Scan for the cell matching the given text and deliver its (x, y) coordinate at center. 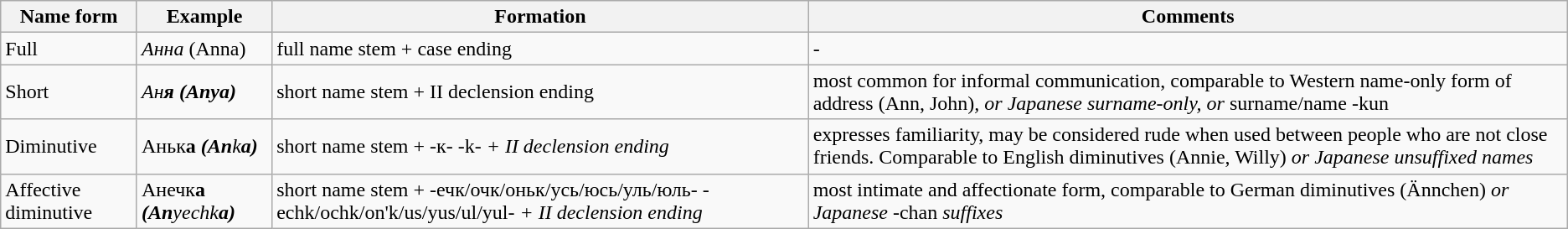
Short (69, 92)
short name stem + II declension ending (540, 92)
Анька (Anka) (204, 146)
Name form (69, 17)
Example (204, 17)
Анна (Anna) (204, 49)
- (1188, 49)
Аня (Anya) (204, 92)
Formation (540, 17)
Affective diminutive (69, 201)
short name stem + -ечк/очк/оньк/усь/юсь/уль/юль- -echk/ochk/on'k/us/yus/ul/yul- + II declension ending (540, 201)
most common for informal communication, comparable to Western name-only form of address (Ann, John), or Japanese surname-only, or surname/name -kun (1188, 92)
most intimate and affectionate form, comparable to German diminutives (Ännchen) or Japanese -chan suffixes (1188, 201)
Анечка (Anyechka) (204, 201)
Comments (1188, 17)
full name stem + case ending (540, 49)
Diminutive (69, 146)
short name stem + -к- -k- + II declension ending (540, 146)
Full (69, 49)
